Identify which cell holds the provided text, then report its (x, y) central coordinate. 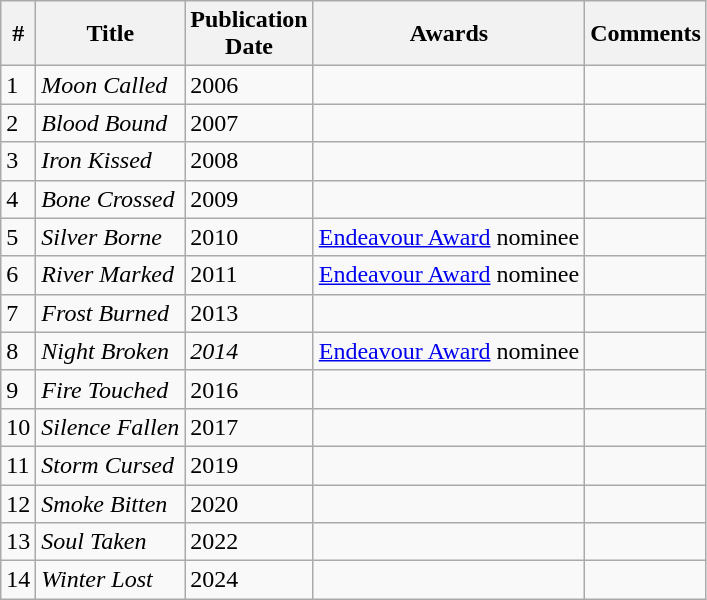
2024 (249, 580)
2017 (249, 427)
1 (18, 85)
Storm Cursed (110, 465)
12 (18, 503)
2016 (249, 389)
5 (18, 237)
2014 (249, 351)
# (18, 34)
2007 (249, 123)
10 (18, 427)
Moon Called (110, 85)
Iron Kissed (110, 161)
Blood Bound (110, 123)
2 (18, 123)
2022 (249, 542)
Title (110, 34)
PublicationDate (249, 34)
Awards (448, 34)
11 (18, 465)
Silver Borne (110, 237)
Silence Fallen (110, 427)
2011 (249, 275)
Fire Touched (110, 389)
Frost Burned (110, 313)
9 (18, 389)
8 (18, 351)
2020 (249, 503)
Comments (646, 34)
2013 (249, 313)
2008 (249, 161)
River Marked (110, 275)
2019 (249, 465)
14 (18, 580)
2009 (249, 199)
Smoke Bitten (110, 503)
Winter Lost (110, 580)
6 (18, 275)
2010 (249, 237)
Bone Crossed (110, 199)
2006 (249, 85)
7 (18, 313)
Soul Taken (110, 542)
13 (18, 542)
4 (18, 199)
Night Broken (110, 351)
3 (18, 161)
